Provide the (X, Y) coordinate of the cell's center where the given text is located.  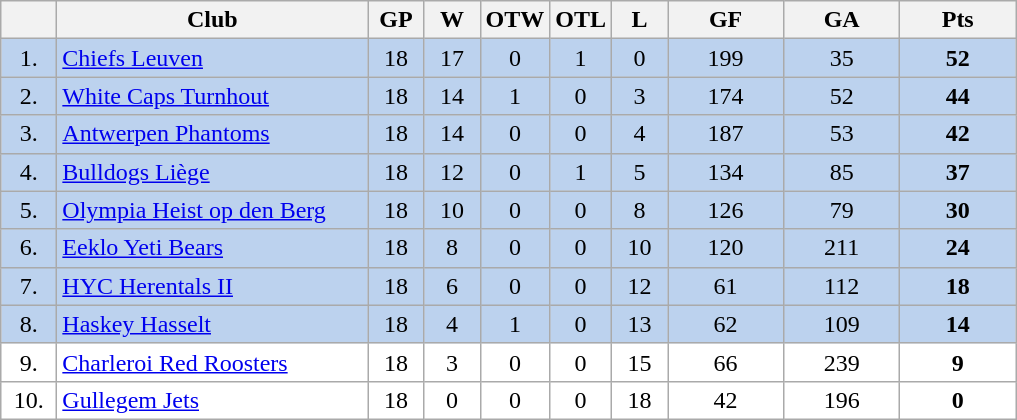
Gullegem Jets (212, 400)
134 (726, 172)
211 (842, 248)
9. (29, 362)
OTW (515, 20)
85 (842, 172)
6. (29, 248)
Chiefs Leuven (212, 58)
7. (29, 286)
10. (29, 400)
30 (958, 210)
44 (958, 96)
5 (640, 172)
Charleroi Red Roosters (212, 362)
126 (726, 210)
Olympia Heist op den Berg (212, 210)
2. (29, 96)
187 (726, 134)
13 (640, 324)
24 (958, 248)
Haskey Hasselt (212, 324)
Antwerpen Phantoms (212, 134)
HYC Herentals II (212, 286)
199 (726, 58)
37 (958, 172)
3. (29, 134)
White Caps Turnhout (212, 96)
4. (29, 172)
Pts (958, 20)
53 (842, 134)
OTL (581, 20)
174 (726, 96)
8. (29, 324)
GF (726, 20)
6 (452, 286)
L (640, 20)
196 (842, 400)
GP (396, 20)
17 (452, 58)
Club (212, 20)
66 (726, 362)
GA (842, 20)
Bulldogs Liège (212, 172)
61 (726, 286)
Eeklo Yeti Bears (212, 248)
9 (958, 362)
120 (726, 248)
109 (842, 324)
239 (842, 362)
5. (29, 210)
1. (29, 58)
35 (842, 58)
112 (842, 286)
W (452, 20)
15 (640, 362)
62 (726, 324)
79 (842, 210)
